Locate the cell with the specified text and output its [X, Y] center coordinate. 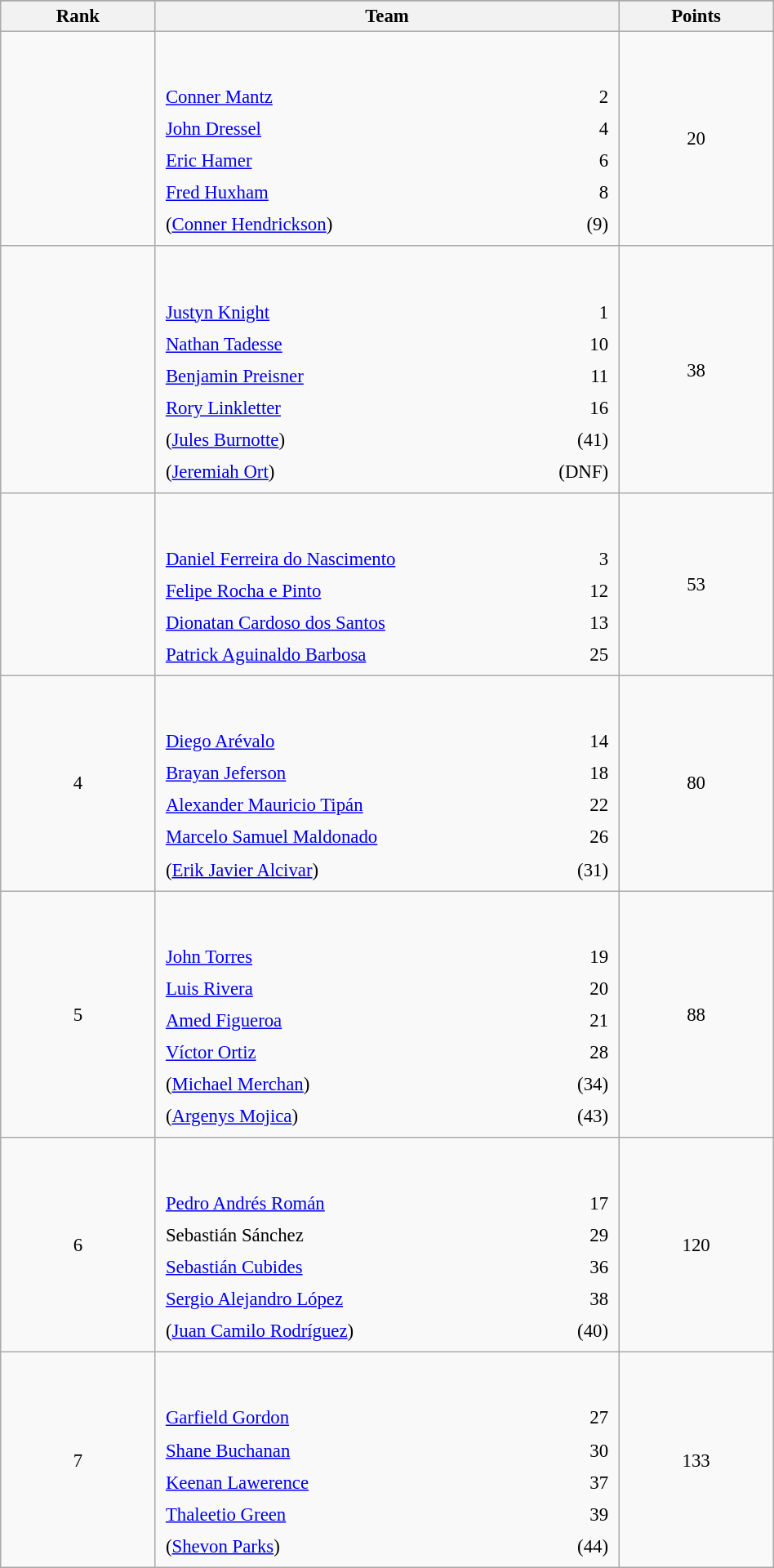
2 [580, 97]
21 [567, 1020]
Eric Hamer [354, 161]
Thaleetio Green [340, 1514]
80 [696, 784]
(Michael Merchan) [340, 1084]
Shane Buchanan [340, 1450]
Brayan Jeferson [352, 773]
Alexander Mauricio Tipán [352, 805]
39 [567, 1514]
(31) [579, 869]
Benjamin Preisner [322, 376]
(43) [567, 1116]
(Conner Hendrickson) [354, 225]
(Shevon Parks) [340, 1546]
36 [576, 1267]
Points [696, 16]
8 [580, 193]
Keenan Lawerence [340, 1481]
3 [589, 559]
(44) [567, 1546]
Patrick Aguinaldo Barbosa [363, 654]
Marcelo Samuel Maldonado [352, 837]
Diego Arévalo 14 Brayan Jeferson 18 Alexander Mauricio Tipán 22 Marcelo Samuel Maldonado 26 (Erik Javier Alcivar) (31) [387, 784]
Daniel Ferreira do Nascimento 3 Felipe Rocha e Pinto 12 Dionatan Cardoso dos Santos 13 Patrick Aguinaldo Barbosa 25 [387, 585]
Pedro Andrés Román [349, 1203]
Conner Mantz [354, 97]
27 [567, 1418]
88 [696, 1014]
Garfield Gordon [340, 1418]
Nathan Tadesse [322, 344]
Team [387, 16]
Sebastián Sánchez [349, 1235]
53 [696, 585]
(9) [580, 225]
Diego Arévalo [352, 742]
25 [589, 654]
(DNF) [549, 471]
22 [579, 805]
Víctor Ortiz [340, 1052]
37 [567, 1481]
(41) [549, 439]
Dionatan Cardoso dos Santos [363, 622]
30 [567, 1450]
7 [78, 1460]
10 [549, 344]
John Torres [340, 956]
14 [579, 742]
17 [576, 1203]
19 [567, 956]
Felipe Rocha e Pinto [363, 590]
29 [576, 1235]
Conner Mantz 2 John Dressel 4 Eric Hamer 6 Fred Huxham 8 (Conner Hendrickson) (9) [387, 139]
(Jules Burnotte) [322, 439]
John Torres 19 Luis Rivera 20 Amed Figueroa 21 Víctor Ortiz 28 (Michael Merchan) (34) (Argenys Mojica) (43) [387, 1014]
133 [696, 1460]
11 [549, 376]
John Dressel [354, 129]
Luis Rivera [340, 988]
Justyn Knight [322, 312]
(34) [567, 1084]
28 [567, 1052]
Pedro Andrés Román 17 Sebastián Sánchez 29 Sebastián Cubides 36 Sergio Alejandro López 38 (Juan Camilo Rodríguez) (40) [387, 1245]
120 [696, 1245]
Sergio Alejandro López [349, 1299]
Rory Linkletter [322, 408]
Justyn Knight 1 Nathan Tadesse 10 Benjamin Preisner 11 Rory Linkletter 16 (Jules Burnotte) (41) (Jeremiah Ort) (DNF) [387, 370]
Fred Huxham [354, 193]
(Jeremiah Ort) [322, 471]
Rank [78, 16]
(Argenys Mojica) [340, 1116]
1 [549, 312]
Daniel Ferreira do Nascimento [363, 559]
13 [589, 622]
(40) [576, 1331]
5 [78, 1014]
(Juan Camilo Rodríguez) [349, 1331]
26 [579, 837]
(Erik Javier Alcivar) [352, 869]
18 [579, 773]
Garfield Gordon 27 Shane Buchanan 30 Keenan Lawerence 37 Thaleetio Green 39 (Shevon Parks) (44) [387, 1460]
12 [589, 590]
Amed Figueroa [340, 1020]
16 [549, 408]
Sebastián Cubides [349, 1267]
